For the text-containing cell, return its midpoint in (X, Y) coordinate format. 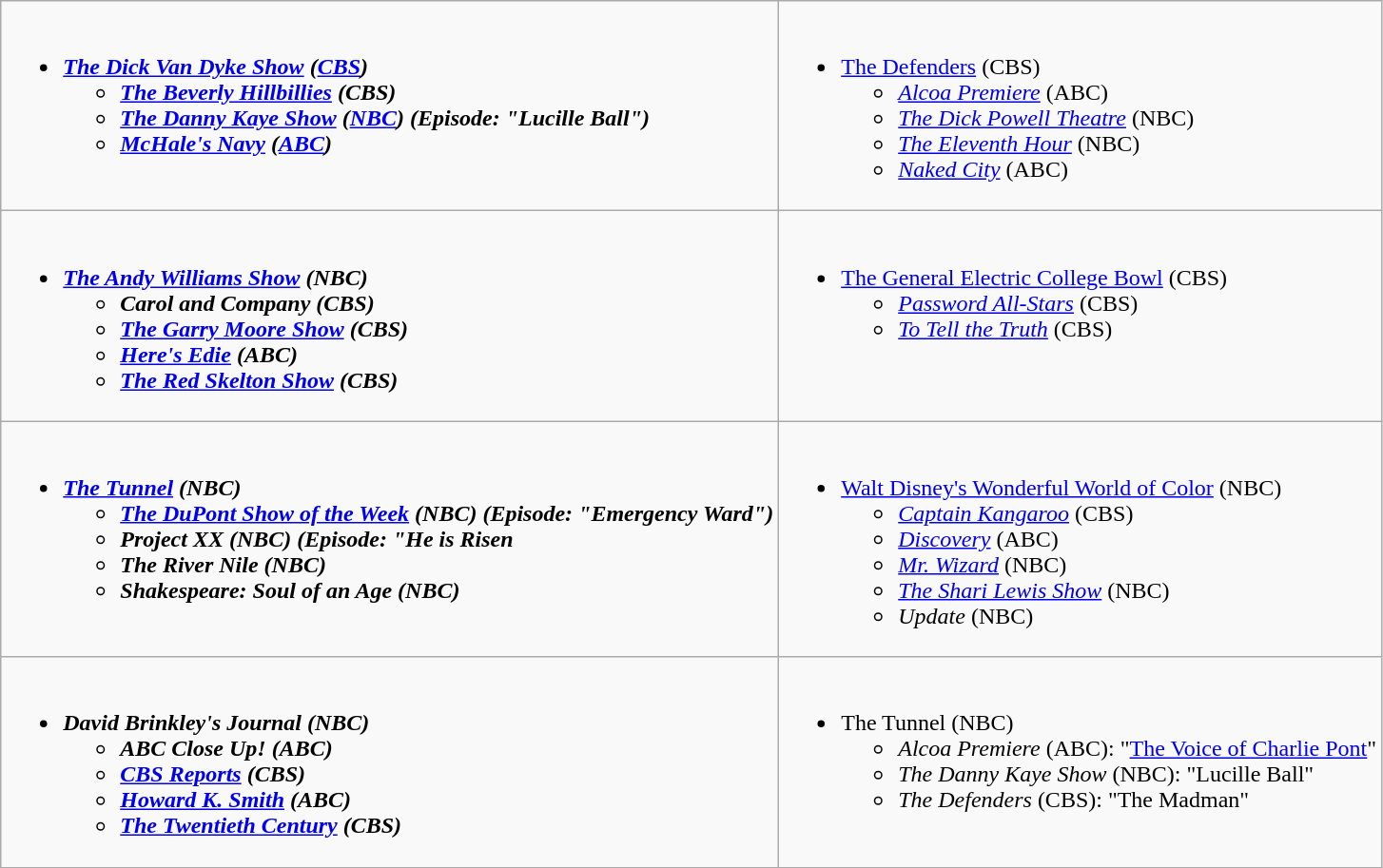
The Defenders (CBS)Alcoa Premiere (ABC)The Dick Powell Theatre (NBC)The Eleventh Hour (NBC)Naked City (ABC) (1081, 106)
David Brinkley's Journal (NBC)ABC Close Up! (ABC)CBS Reports (CBS)Howard K. Smith (ABC)The Twentieth Century (CBS) (390, 762)
Walt Disney's Wonderful World of Color (NBC)Captain Kangaroo (CBS)Discovery (ABC)Mr. Wizard (NBC)The Shari Lewis Show (NBC)Update (NBC) (1081, 539)
The Dick Van Dyke Show (CBS)The Beverly Hillbillies (CBS)The Danny Kaye Show (NBC) (Episode: "Lucille Ball")McHale's Navy (ABC) (390, 106)
The General Electric College Bowl (CBS)Password All-Stars (CBS)To Tell the Truth (CBS) (1081, 316)
The Tunnel (NBC)Alcoa Premiere (ABC): "The Voice of Charlie Pont"The Danny Kaye Show (NBC): "Lucille Ball"The Defenders (CBS): "The Madman" (1081, 762)
The Andy Williams Show (NBC)Carol and Company (CBS)The Garry Moore Show (CBS)Here's Edie (ABC)The Red Skelton Show (CBS) (390, 316)
